Determine the (X, Y) coordinate at the center of the cell enclosing the given text.  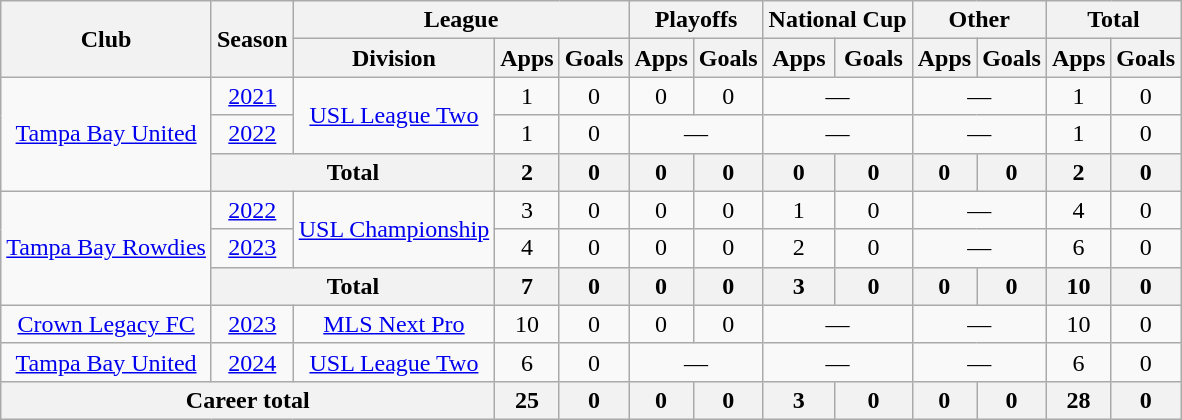
National Cup (838, 20)
Tampa Bay Rowdies (106, 248)
7 (527, 286)
Season (252, 39)
Playoffs (696, 20)
2024 (252, 362)
Other (979, 20)
28 (1078, 400)
League (461, 20)
Crown Legacy FC (106, 324)
USL Championship (394, 229)
Club (106, 39)
Career total (248, 400)
Division (394, 58)
25 (527, 400)
2021 (252, 96)
MLS Next Pro (394, 324)
